From the cell containing the given text, extract its center point as [x, y] coordinate. 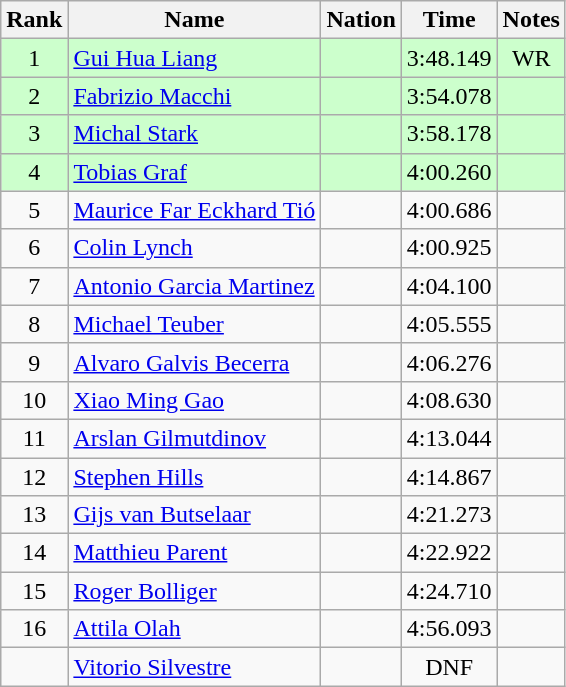
Michael Teuber [194, 324]
Arslan Gilmutdinov [194, 438]
2 [34, 96]
Time [449, 20]
Nation [361, 20]
10 [34, 400]
Alvaro Galvis Becerra [194, 362]
15 [34, 591]
4:08.630 [449, 400]
Fabrizio Macchi [194, 96]
6 [34, 248]
Xiao Ming Gao [194, 400]
4:04.100 [449, 286]
4:14.867 [449, 477]
3:54.078 [449, 96]
Vitorio Silvestre [194, 667]
Maurice Far Eckhard Tió [194, 210]
9 [34, 362]
4:22.922 [449, 553]
4:00.925 [449, 248]
Matthieu Parent [194, 553]
4:13.044 [449, 438]
Colin Lynch [194, 248]
Roger Bolliger [194, 591]
Rank [34, 20]
8 [34, 324]
Tobias Graf [194, 172]
3 [34, 134]
7 [34, 286]
Name [194, 20]
Antonio Garcia Martinez [194, 286]
11 [34, 438]
4 [34, 172]
14 [34, 553]
Michal Stark [194, 134]
4:05.555 [449, 324]
Notes [531, 20]
4:24.710 [449, 591]
4:56.093 [449, 629]
4:06.276 [449, 362]
Gijs van Butselaar [194, 515]
WR [531, 58]
3:58.178 [449, 134]
16 [34, 629]
Attila Olah [194, 629]
1 [34, 58]
DNF [449, 667]
3:48.149 [449, 58]
4:21.273 [449, 515]
Gui Hua Liang [194, 58]
12 [34, 477]
4:00.686 [449, 210]
5 [34, 210]
13 [34, 515]
Stephen Hills [194, 477]
4:00.260 [449, 172]
